Locate the cell with the specified text and output its [X, Y] center coordinate. 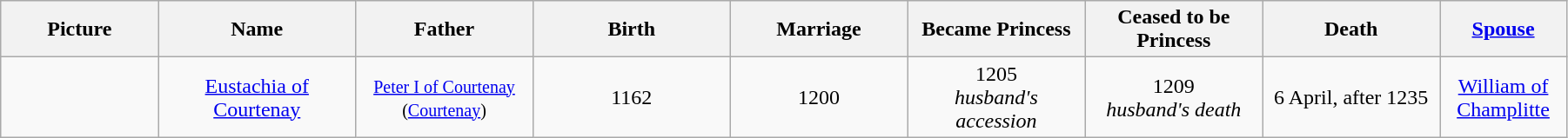
Death [1351, 30]
Ceased to be Princess [1174, 30]
Marriage [819, 30]
1205husband's accession [996, 97]
1200 [819, 97]
1162 [632, 97]
Became Princess [996, 30]
6 April, after 1235 [1351, 97]
Birth [632, 30]
Father [445, 30]
Eustachia of Courtenay [258, 97]
Peter I of Courtenay(Courtenay) [445, 97]
Picture [80, 30]
William of Champlitte [1504, 97]
Spouse [1504, 30]
Name [258, 30]
1209husband's death [1174, 97]
